Scan for the cell matching the given text and deliver its [X, Y] coordinate at center. 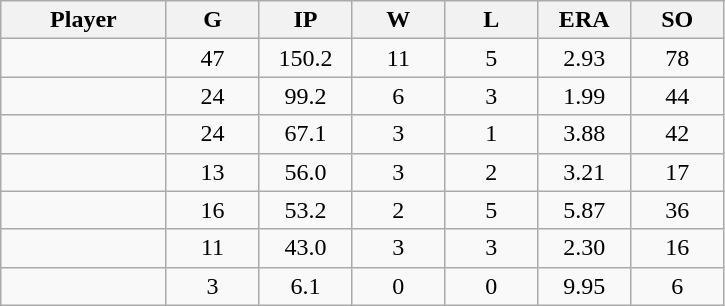
53.2 [306, 210]
78 [678, 58]
47 [212, 58]
99.2 [306, 96]
SO [678, 20]
44 [678, 96]
13 [212, 172]
2.93 [584, 58]
3.88 [584, 134]
IP [306, 20]
150.2 [306, 58]
2.30 [584, 248]
L [492, 20]
9.95 [584, 286]
1.99 [584, 96]
G [212, 20]
3.21 [584, 172]
56.0 [306, 172]
5.87 [584, 210]
ERA [584, 20]
42 [678, 134]
36 [678, 210]
1 [492, 134]
Player [84, 20]
W [398, 20]
43.0 [306, 248]
6.1 [306, 286]
67.1 [306, 134]
17 [678, 172]
